Identify which cell holds the provided text, then report its [X, Y] central coordinate. 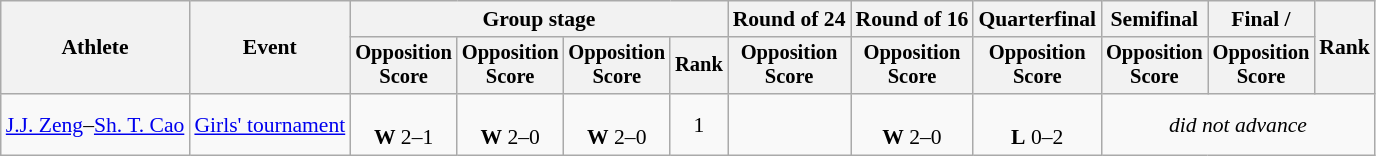
Semifinal [1154, 19]
Athlete [96, 48]
Round of 24 [790, 19]
Final / [1262, 19]
Quarterfinal [1037, 19]
J.J. Zeng–Sh. T. Cao [96, 124]
L 0–2 [1037, 124]
1 [699, 124]
Girls' tournament [270, 124]
Group stage [538, 19]
Round of 16 [912, 19]
W 2–1 [404, 124]
did not advance [1238, 124]
Event [270, 48]
